Extract the [x, y] coordinate from the center of the cell holding the provided text.  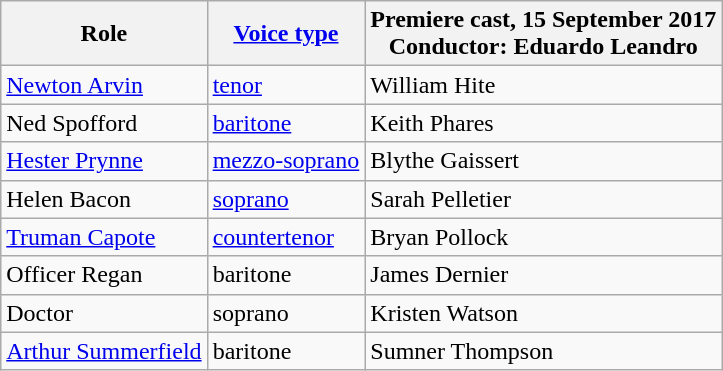
James Dernier [544, 275]
William Hite [544, 85]
Officer Regan [104, 275]
Premiere cast, 15 September 2017Conductor: Eduardo Leandro [544, 34]
Role [104, 34]
Doctor [104, 313]
Arthur Summerfield [104, 351]
Bryan Pollock [544, 237]
Newton Arvin [104, 85]
Sarah Pelletier [544, 199]
Voice type [286, 34]
Helen Bacon [104, 199]
Blythe Gaissert [544, 161]
Keith Phares [544, 123]
tenor [286, 85]
Truman Capote [104, 237]
Hester Prynne [104, 161]
mezzo-soprano [286, 161]
Kristen Watson [544, 313]
Ned Spofford [104, 123]
countertenor [286, 237]
Sumner Thompson [544, 351]
